Detect which cell encompasses the target text, then output its [x, y] center coordinate. 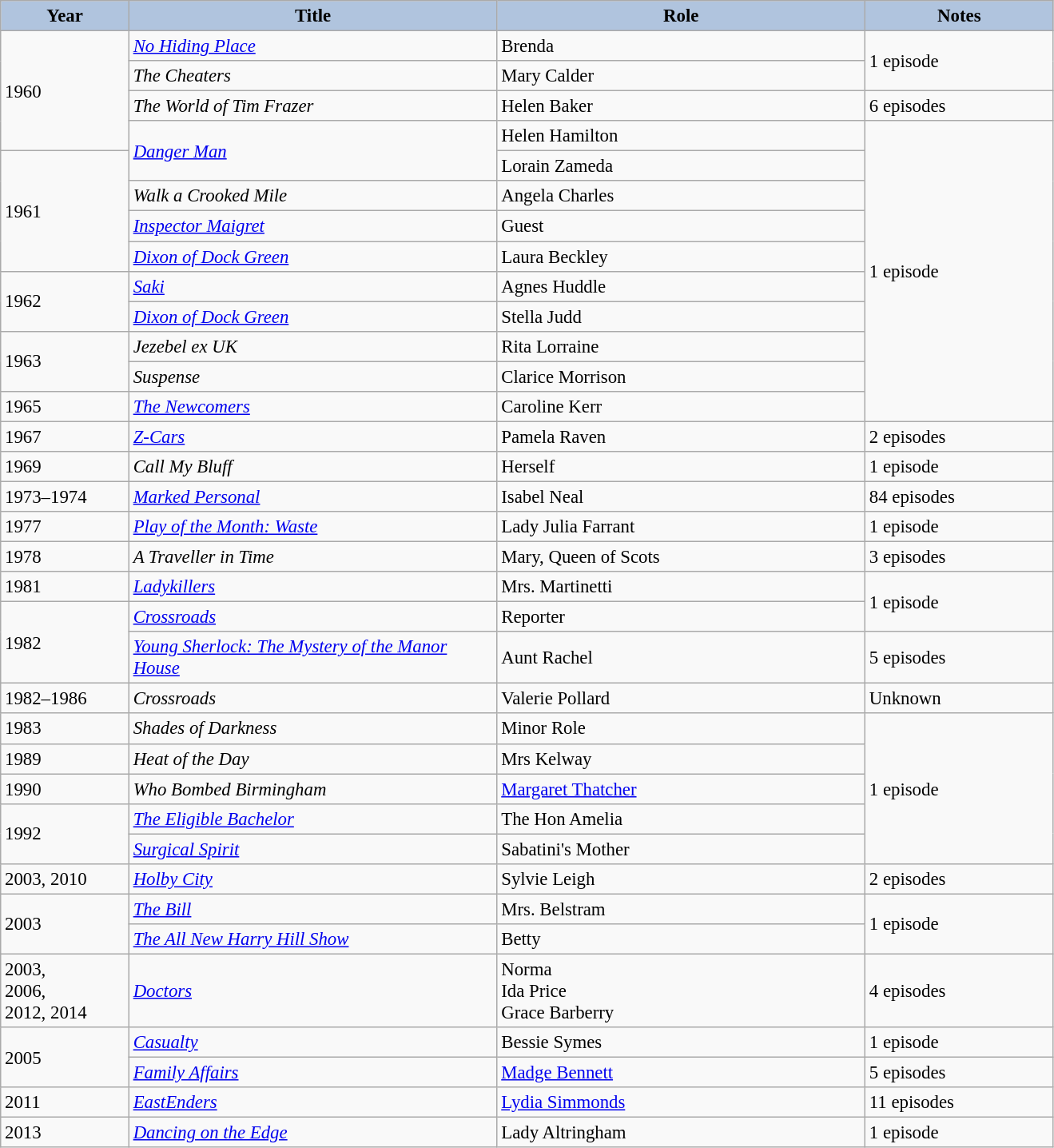
Inspector Maigret [313, 226]
84 episodes [960, 496]
Herself [681, 467]
1982 [66, 643]
Guest [681, 226]
Helen Baker [681, 106]
Heat of the Day [313, 759]
Danger Man [313, 150]
Family Affairs [313, 1073]
Clarice Morrison [681, 377]
1978 [66, 557]
1992 [66, 833]
Rita Lorraine [681, 346]
1973–1974 [66, 496]
Play of the Month: Waste [313, 527]
The Eligible Bachelor [313, 819]
Pamela Raven [681, 436]
Brenda [681, 46]
Who Bombed Birmingham [313, 789]
The Bill [313, 909]
Valerie Pollard [681, 699]
Jezebel ex UK [313, 346]
Suspense [313, 377]
1977 [66, 527]
Caroline Kerr [681, 407]
1961 [66, 211]
1967 [66, 436]
Surgical Spirit [313, 849]
Casualty [313, 1042]
1990 [66, 789]
3 episodes [960, 557]
Mary, Queen of Scots [681, 557]
1965 [66, 407]
Saki [313, 286]
Walk a Crooked Mile [313, 196]
The Newcomers [313, 407]
11 episodes [960, 1102]
Mrs Kelway [681, 759]
Sabatini's Mother [681, 849]
Z-Cars [313, 436]
Madge Bennett [681, 1073]
1969 [66, 467]
Lydia Simmonds [681, 1102]
The All New Harry Hill Show [313, 939]
Role [681, 16]
Lady Julia Farrant [681, 527]
EastEnders [313, 1102]
Betty [681, 939]
A Traveller in Time [313, 557]
The World of Tim Frazer [313, 106]
1962 [66, 301]
4 episodes [960, 991]
Ladykillers [313, 587]
Young Sherlock: The Mystery of the Manor House [313, 657]
Doctors [313, 991]
Lady Altringham [681, 1133]
Margaret Thatcher [681, 789]
Year [66, 16]
Shades of Darkness [313, 729]
2011 [66, 1102]
The Hon Amelia [681, 819]
Agnes Huddle [681, 286]
1983 [66, 729]
Isabel Neal [681, 496]
Call My Bluff [313, 467]
Bessie Symes [681, 1042]
Lorain Zameda [681, 166]
Reporter [681, 617]
2003 [66, 924]
2013 [66, 1133]
1982–1986 [66, 699]
6 episodes [960, 106]
1981 [66, 587]
Mrs. Martinetti [681, 587]
Mary Calder [681, 76]
Unknown [960, 699]
Helen Hamilton [681, 136]
2005 [66, 1057]
1963 [66, 361]
No Hiding Place [313, 46]
Angela Charles [681, 196]
2003,2006,2012, 2014 [66, 991]
Holby City [313, 879]
Sylvie Leigh [681, 879]
1989 [66, 759]
Notes [960, 16]
Marked Personal [313, 496]
Title [313, 16]
Aunt Rachel [681, 657]
The Cheaters [313, 76]
Dancing on the Edge [313, 1133]
Laura Beckley [681, 257]
1960 [66, 91]
2003, 2010 [66, 879]
Mrs. Belstram [681, 909]
Norma Ida Price Grace Barberry [681, 991]
Stella Judd [681, 317]
Minor Role [681, 729]
